Provide the [x, y] coordinate of the cell's center where the given text is located.  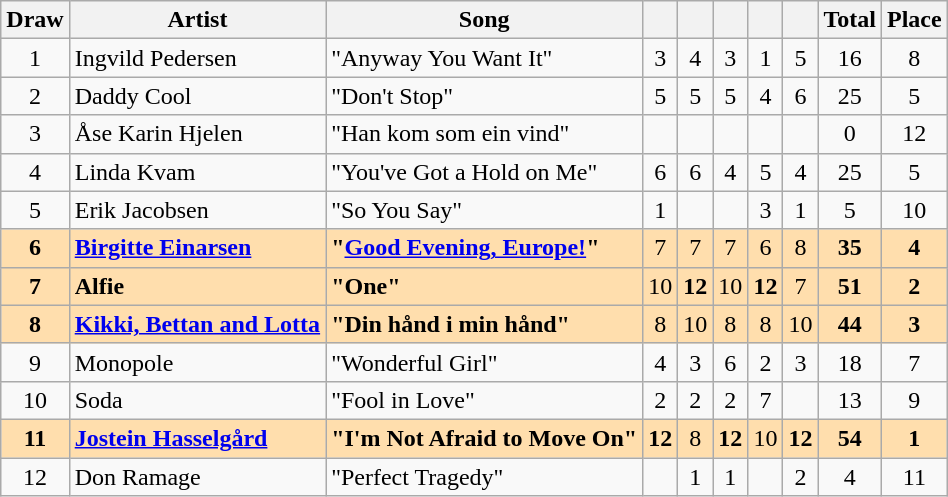
Erik Jacobsen [197, 210]
54 [850, 438]
Artist [197, 20]
Linda Kvam [197, 172]
Don Ramage [197, 477]
Monopole [197, 362]
Kikki, Bettan and Lotta [197, 324]
"So You Say" [484, 210]
"One" [484, 286]
0 [850, 134]
Daddy Cool [197, 96]
Ingvild Pedersen [197, 58]
"Wonderful Girl" [484, 362]
Draw [35, 20]
44 [850, 324]
"You've Got a Hold on Me" [484, 172]
16 [850, 58]
51 [850, 286]
"Perfect Tragedy" [484, 477]
Total [850, 20]
"Han kom som ein vind" [484, 134]
Alfie [197, 286]
18 [850, 362]
"Anyway You Want It" [484, 58]
"Don't Stop" [484, 96]
Birgitte Einarsen [197, 248]
35 [850, 248]
13 [850, 400]
"Fool in Love" [484, 400]
"Good Evening, Europe!" [484, 248]
Jostein Hasselgård [197, 438]
Song [484, 20]
"I'm Not Afraid to Move On" [484, 438]
"Din hånd i min hånd" [484, 324]
Soda [197, 400]
Place [915, 20]
Åse Karin Hjelen [197, 134]
